Output the (x, y) coordinate of the center of the cell containing the given text.  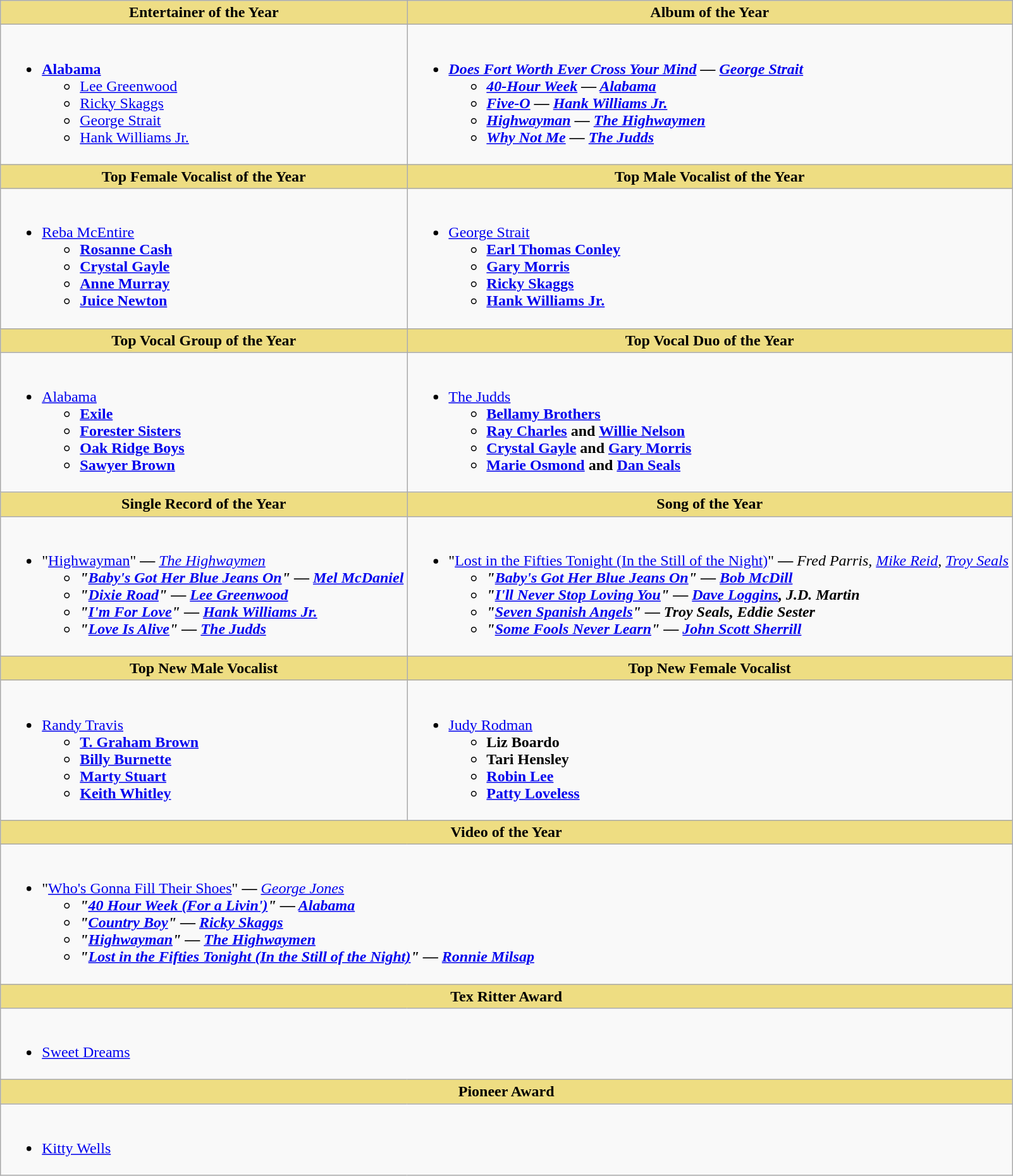
The JuddsBellamy BrothersRay Charles and Willie NelsonCrystal Gayle and Gary MorrisMarie Osmond and Dan Seals (709, 423)
Entertainer of the Year (204, 13)
Album of the Year (709, 13)
Top New Male Vocalist (204, 668)
Judy RodmanLiz BoardoTari HensleyRobin LeePatty Loveless (709, 750)
Top Vocal Duo of the Year (709, 340)
AlabamaLee GreenwoodRicky SkaggsGeorge StraitHank Williams Jr. (204, 95)
Reba McEntireRosanne CashCrystal GayleAnne MurrayJuice Newton (204, 258)
Song of the Year (709, 504)
Kitty Wells (506, 1140)
Sweet Dreams (506, 1044)
Tex Ritter Award (506, 996)
Pioneer Award (506, 1092)
AlabamaExileForester SistersOak Ridge BoysSawyer Brown (204, 423)
Single Record of the Year (204, 504)
George StraitEarl Thomas ConleyGary MorrisRicky SkaggsHank Williams Jr. (709, 258)
Top Female Vocalist of the Year (204, 176)
Top Vocal Group of the Year (204, 340)
Randy TravisT. Graham BrownBilly BurnetteMarty StuartKeith Whitley (204, 750)
Top Male Vocalist of the Year (709, 176)
Top New Female Vocalist (709, 668)
Video of the Year (506, 832)
Does Fort Worth Ever Cross Your Mind — George Strait40-Hour Week — AlabamaFive-O — Hank Williams Jr.Highwayman — The HighwaymenWhy Not Me — The Judds (709, 95)
